Determine the [X, Y] coordinate at the center of the cell enclosing the given text.  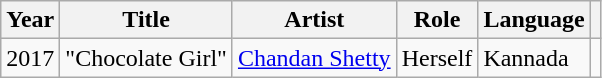
Artist [314, 20]
Kannada [534, 58]
Title [146, 20]
Role [437, 20]
Language [534, 20]
Herself [437, 58]
Chandan Shetty [314, 58]
"Chocolate Girl" [146, 58]
Year [30, 20]
2017 [30, 58]
